Search for the cell housing the specified text and yield its [x, y] center coordinate. 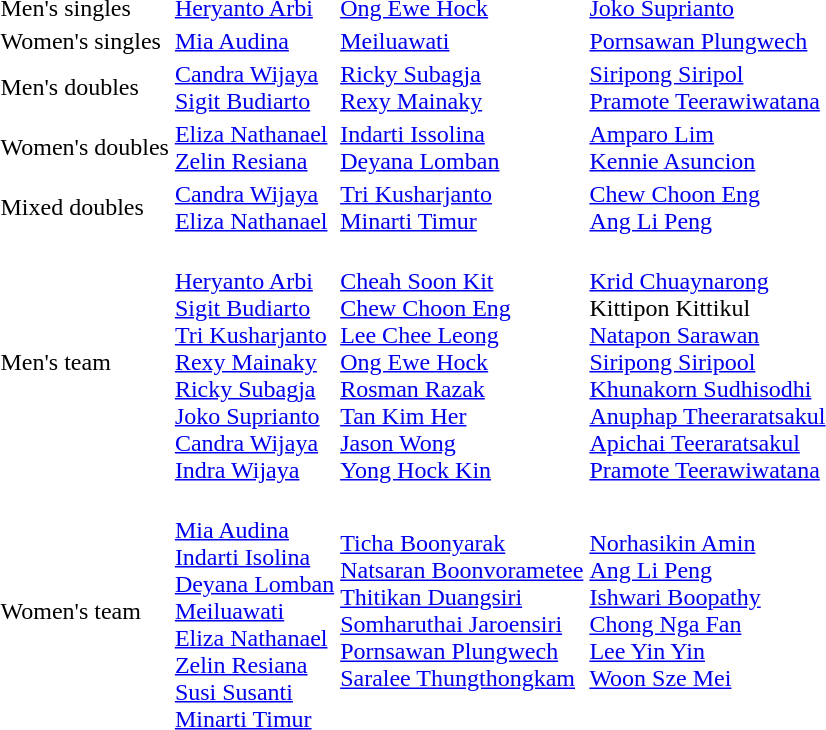
Heryanto Arbi Sigit Budiarto Tri Kusharjanto Rexy Mainaky Ricky Subagja Joko Suprianto Candra Wijaya Indra Wijaya [254, 362]
Eliza Nathanael Zelin Resiana [254, 148]
Mia Audina [254, 41]
Candra Wijaya Sigit Budiarto [254, 88]
Meiluawati [462, 41]
Candra Wijaya Eliza Nathanael [254, 208]
Ricky Subagja Rexy Mainaky [462, 88]
Indarti Issolina Deyana Lomban [462, 148]
Tri Kusharjanto Minarti Timur [462, 208]
Cheah Soon Kit Chew Choon Eng Lee Chee Leong Ong Ewe Hock Rosman Razak Tan Kim Her Jason Wong Yong Hock Kin [462, 362]
